Detect which cell encompasses the target text, then output its [X, Y] center coordinate. 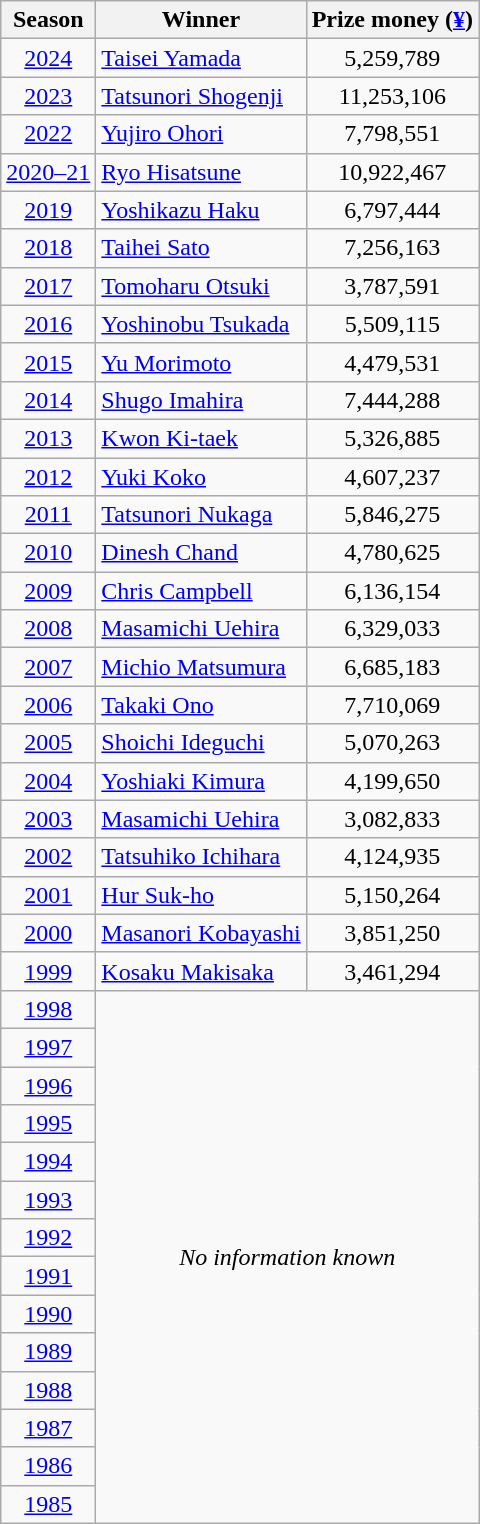
5,070,263 [392, 743]
Kwon Ki-taek [201, 438]
2013 [48, 438]
2001 [48, 895]
Tatsunori Shogenji [201, 96]
1986 [48, 1466]
7,256,163 [392, 248]
4,607,237 [392, 477]
2016 [48, 324]
1999 [48, 971]
1990 [48, 1314]
Prize money (¥) [392, 20]
1998 [48, 1009]
Yoshinobu Tsukada [201, 324]
2024 [48, 58]
2014 [48, 400]
1988 [48, 1390]
4,124,935 [392, 857]
Tomoharu Otsuki [201, 286]
2011 [48, 515]
Yujiro Ohori [201, 134]
2015 [48, 362]
Dinesh Chand [201, 553]
5,846,275 [392, 515]
Chris Campbell [201, 591]
1993 [48, 1200]
Shoichi Ideguchi [201, 743]
Taihei Sato [201, 248]
2002 [48, 857]
2022 [48, 134]
1989 [48, 1352]
4,780,625 [392, 553]
3,787,591 [392, 286]
2009 [48, 591]
11,253,106 [392, 96]
Tatsunori Nukaga [201, 515]
2007 [48, 667]
2008 [48, 629]
10,922,467 [392, 172]
6,136,154 [392, 591]
4,479,531 [392, 362]
Michio Matsumura [201, 667]
Winner [201, 20]
1997 [48, 1047]
Shugo Imahira [201, 400]
Yoshiaki Kimura [201, 781]
5,150,264 [392, 895]
2018 [48, 248]
1995 [48, 1124]
5,326,885 [392, 438]
7,710,069 [392, 705]
2006 [48, 705]
1987 [48, 1428]
Season [48, 20]
7,444,288 [392, 400]
6,797,444 [392, 210]
4,199,650 [392, 781]
3,461,294 [392, 971]
Yuki Koko [201, 477]
1991 [48, 1276]
Hur Suk-ho [201, 895]
1992 [48, 1238]
Kosaku Makisaka [201, 971]
3,851,250 [392, 933]
1985 [48, 1504]
Masanori Kobayashi [201, 933]
2012 [48, 477]
6,685,183 [392, 667]
Taisei Yamada [201, 58]
2003 [48, 819]
5,259,789 [392, 58]
2010 [48, 553]
2004 [48, 781]
2023 [48, 96]
Ryo Hisatsune [201, 172]
Yu Morimoto [201, 362]
Tatsuhiko Ichihara [201, 857]
7,798,551 [392, 134]
5,509,115 [392, 324]
2017 [48, 286]
2020–21 [48, 172]
Yoshikazu Haku [201, 210]
Takaki Ono [201, 705]
1994 [48, 1162]
3,082,833 [392, 819]
6,329,033 [392, 629]
1996 [48, 1085]
No information known [288, 1256]
2019 [48, 210]
2000 [48, 933]
2005 [48, 743]
